Extract the (x, y) coordinate from the center of the cell holding the provided text.  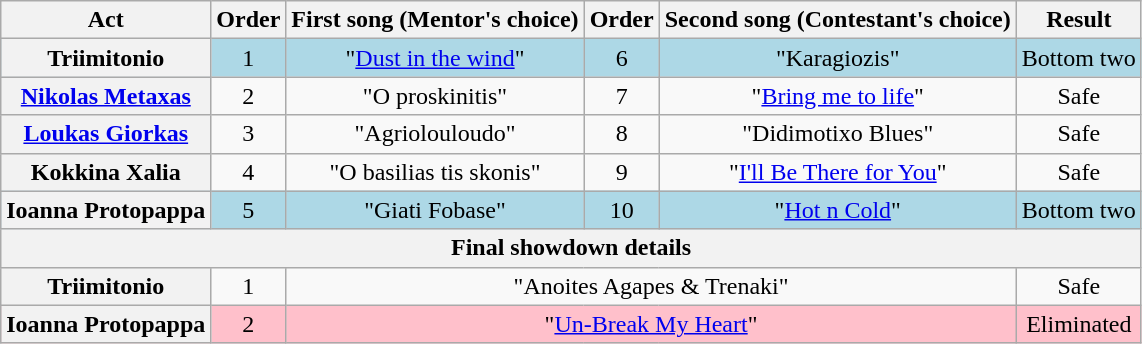
"Hot n Cold" (838, 210)
6 (622, 58)
Eliminated (1078, 324)
5 (248, 210)
"I'll Be There for You" (838, 172)
First song (Mentor's choice) (435, 20)
"Bring me to life" (838, 96)
"O basilias tis skonis" (435, 172)
Kokkina Xalia (106, 172)
"Didimotixo Blues" (838, 134)
7 (622, 96)
"Dust in the wind" (435, 58)
"Un-Break My Heart" (651, 324)
4 (248, 172)
9 (622, 172)
10 (622, 210)
Result (1078, 20)
8 (622, 134)
"Karagiozis" (838, 58)
"Giati Fobase" (435, 210)
"Agriolouloudo" (435, 134)
Act (106, 20)
Final showdown details (572, 248)
"O proskinitis" (435, 96)
"Anoites Agapes & Trenaki" (651, 286)
Nikolas Metaxas (106, 96)
Loukas Giorkas (106, 134)
Second song (Contestant's choice) (838, 20)
3 (248, 134)
